Return the [X, Y] coordinate for the center point of the cell that contains the specified text.  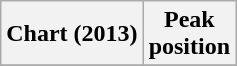
Chart (2013) [72, 34]
Peakposition [189, 34]
